Detect which cell encompasses the target text, then output its [X, Y] center coordinate. 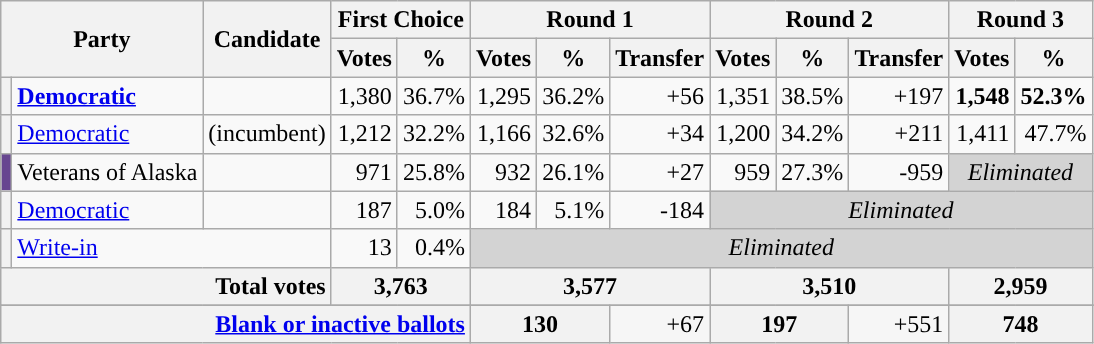
197 [780, 324]
Total votes [166, 286]
1,200 [743, 134]
Party [102, 39]
130 [540, 324]
3,577 [590, 286]
+197 [899, 96]
+34 [660, 134]
5.1% [574, 210]
25.8% [434, 172]
1,212 [364, 134]
5.0% [434, 210]
Round 3 [1020, 20]
Round 1 [590, 20]
0.4% [434, 248]
26.1% [574, 172]
(incumbent) [267, 134]
1,411 [982, 134]
34.2% [812, 134]
932 [503, 172]
47.7% [1054, 134]
36.7% [434, 96]
1,351 [743, 96]
2,959 [1020, 286]
27.3% [812, 172]
+67 [660, 324]
1,548 [982, 96]
52.3% [1054, 96]
959 [743, 172]
Veterans of Alaska [108, 172]
+211 [899, 134]
3,510 [830, 286]
Candidate [267, 39]
First Choice [400, 20]
-184 [660, 210]
+551 [899, 324]
38.5% [812, 96]
3,763 [400, 286]
+56 [660, 96]
184 [503, 210]
32.6% [574, 134]
13 [364, 248]
36.2% [574, 96]
971 [364, 172]
1,295 [503, 96]
Write-in [172, 248]
748 [1020, 324]
1,380 [364, 96]
+27 [660, 172]
187 [364, 210]
-959 [899, 172]
Round 2 [830, 20]
32.2% [434, 134]
1,166 [503, 134]
Blank or inactive ballots [236, 324]
